Extract the (X, Y) coordinate from the center of the cell holding the provided text.  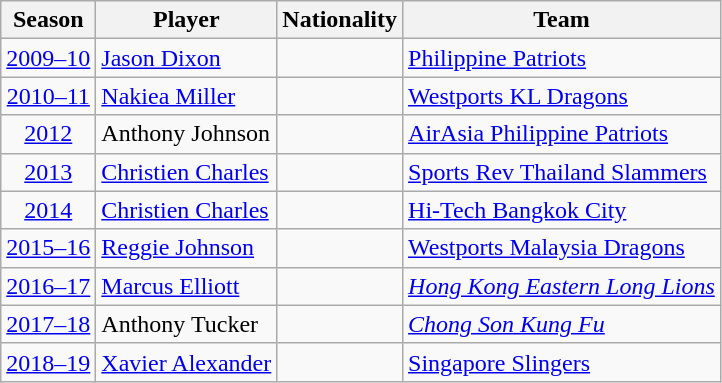
Anthony Johnson (186, 134)
Hong Kong Eastern Long Lions (562, 286)
Team (562, 20)
Chong Son Kung Fu (562, 324)
Westports KL Dragons (562, 96)
2014 (48, 210)
Anthony Tucker (186, 324)
Jason Dixon (186, 58)
2015–16 (48, 248)
Hi-Tech Bangkok City (562, 210)
Singapore Slingers (562, 362)
Westports Malaysia Dragons (562, 248)
Nakiea Miller (186, 96)
Marcus Elliott (186, 286)
2012 (48, 134)
2013 (48, 172)
Xavier Alexander (186, 362)
AirAsia Philippine Patriots (562, 134)
2009–10 (48, 58)
Player (186, 20)
2017–18 (48, 324)
2018–19 (48, 362)
Philippine Patriots (562, 58)
Sports Rev Thailand Slammers (562, 172)
Nationality (340, 20)
Season (48, 20)
2016–17 (48, 286)
2010–11 (48, 96)
Reggie Johnson (186, 248)
